Return [X, Y] of the center of cell containing provided text 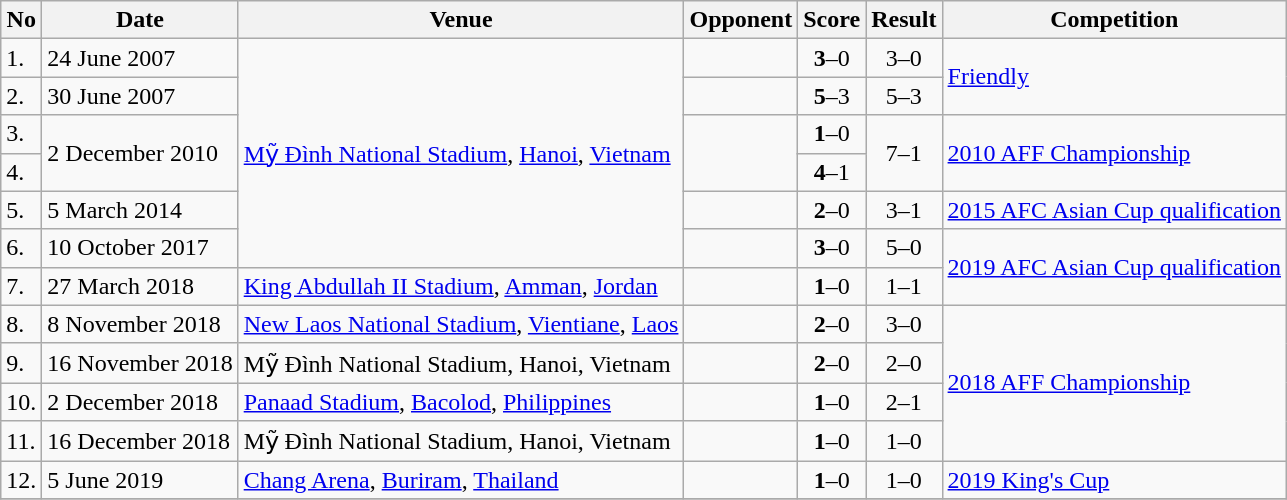
Competition [1114, 20]
3. [22, 134]
2. [22, 96]
1. [22, 58]
No [22, 20]
5. [22, 210]
2 December 2018 [140, 402]
4–1 [832, 172]
Friendly [1114, 77]
4. [22, 172]
Panaad Stadium, Bacolod, Philippines [461, 402]
3–1 [904, 210]
2019 AFC Asian Cup qualification [1114, 267]
5 March 2014 [140, 210]
6. [22, 248]
2–1 [904, 402]
Date [140, 20]
Venue [461, 20]
8 November 2018 [140, 324]
10. [22, 402]
5–0 [904, 248]
16 December 2018 [140, 441]
5 June 2019 [140, 479]
Result [904, 20]
New Laos National Stadium, Vientiane, Laos [461, 324]
2015 AFC Asian Cup qualification [1114, 210]
11. [22, 441]
Chang Arena, Buriram, Thailand [461, 479]
King Abdullah II Stadium, Amman, Jordan [461, 286]
9. [22, 363]
12. [22, 479]
2018 AFF Championship [1114, 382]
8. [22, 324]
27 March 2018 [140, 286]
Score [832, 20]
24 June 2007 [140, 58]
16 November 2018 [140, 363]
Opponent [741, 20]
2019 King's Cup [1114, 479]
7. [22, 286]
1–1 [904, 286]
2010 AFF Championship [1114, 153]
2 December 2010 [140, 153]
7–1 [904, 153]
30 June 2007 [140, 96]
10 October 2017 [140, 248]
